Provide the [x, y] coordinate of the cell's center where the given text is located.  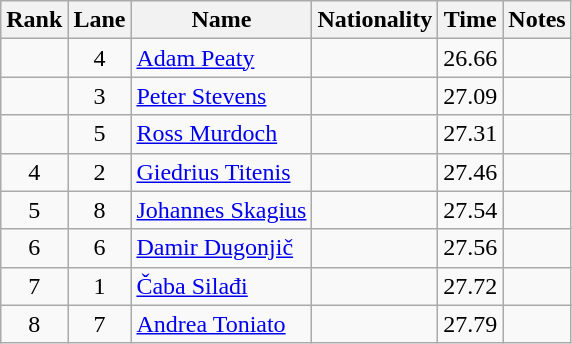
Lane [100, 20]
Nationality [375, 20]
Peter Stevens [222, 96]
Giedrius Titenis [222, 172]
27.54 [470, 210]
27.56 [470, 248]
1 [100, 286]
Name [222, 20]
27.72 [470, 286]
Damir Dugonjič [222, 248]
Andrea Toniato [222, 324]
2 [100, 172]
27.09 [470, 96]
Johannes Skagius [222, 210]
27.46 [470, 172]
3 [100, 96]
27.31 [470, 134]
26.66 [470, 58]
Time [470, 20]
Notes [537, 20]
Čaba Silađi [222, 286]
27.79 [470, 324]
Ross Murdoch [222, 134]
Rank [34, 20]
Adam Peaty [222, 58]
